Scan for the cell matching the given text and deliver its [x, y] coordinate at center. 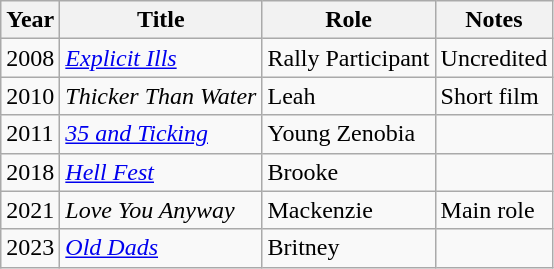
2011 [30, 134]
2010 [30, 96]
Title [161, 20]
Hell Fest [161, 172]
35 and Ticking [161, 134]
Mackenzie [348, 210]
Thicker Than Water [161, 96]
2021 [30, 210]
Notes [494, 20]
Young Zenobia [348, 134]
Brooke [348, 172]
Main role [494, 210]
Love You Anyway [161, 210]
Leah [348, 96]
Uncredited [494, 58]
2018 [30, 172]
Explicit Ills [161, 58]
Old Dads [161, 248]
Year [30, 20]
Role [348, 20]
Britney [348, 248]
2023 [30, 248]
Short film [494, 96]
2008 [30, 58]
Rally Participant [348, 58]
